Determine the [x, y] coordinate at the center of the cell enclosing the given text.  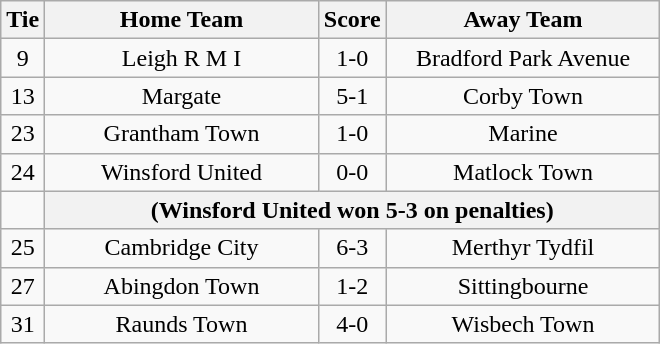
Grantham Town [182, 134]
Sittingbourne [523, 286]
Wisbech Town [523, 324]
Margate [182, 96]
Raunds Town [182, 324]
24 [23, 172]
0-0 [352, 172]
Bradford Park Avenue [523, 58]
31 [23, 324]
(Winsford United won 5-3 on penalties) [352, 210]
4-0 [352, 324]
6-3 [352, 248]
Marine [523, 134]
Leigh R M I [182, 58]
Matlock Town [523, 172]
25 [23, 248]
Corby Town [523, 96]
Winsford United [182, 172]
Merthyr Tydfil [523, 248]
Away Team [523, 20]
Score [352, 20]
27 [23, 286]
1-2 [352, 286]
5-1 [352, 96]
Home Team [182, 20]
23 [23, 134]
Abingdon Town [182, 286]
Cambridge City [182, 248]
9 [23, 58]
Tie [23, 20]
13 [23, 96]
